Return (X, Y) of the center of cell containing provided text 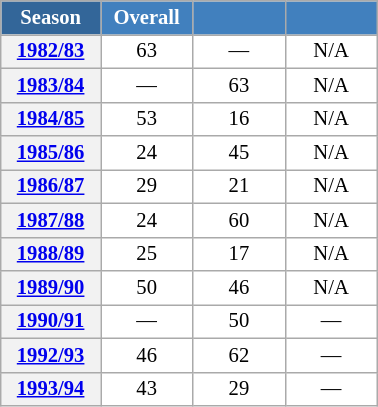
16 (239, 119)
Overall (146, 17)
1984/85 (51, 119)
1992/93 (51, 355)
45 (239, 153)
21 (239, 186)
1990/91 (51, 321)
1989/90 (51, 287)
1986/87 (51, 186)
Season (51, 17)
1982/83 (51, 51)
1983/84 (51, 85)
1993/94 (51, 389)
1985/86 (51, 153)
1988/89 (51, 254)
62 (239, 355)
17 (239, 254)
1987/88 (51, 220)
25 (146, 254)
43 (146, 389)
53 (146, 119)
60 (239, 220)
